Locate the cell with the specified text and output its (x, y) center coordinate. 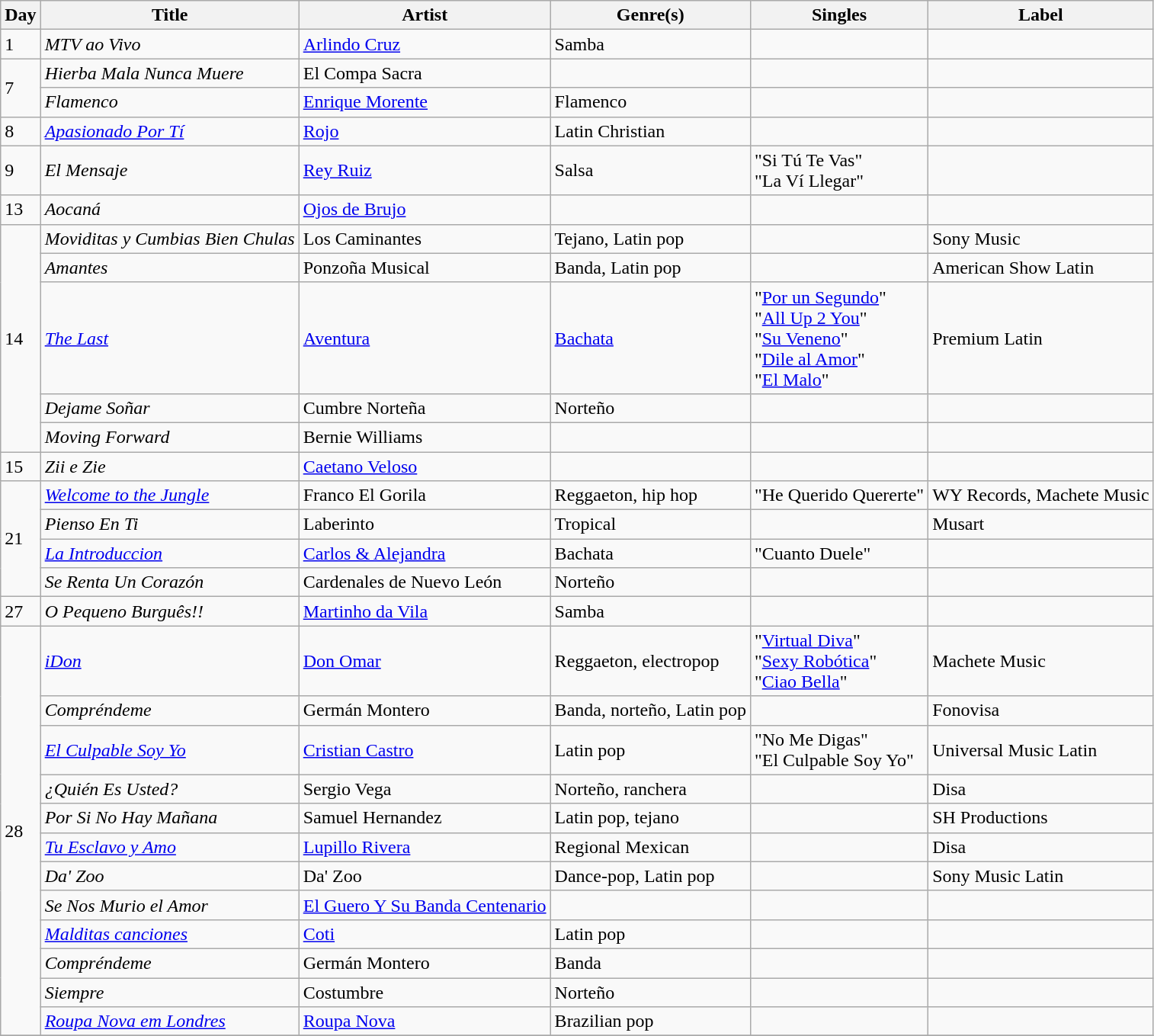
Rojo (425, 131)
Tropical (650, 524)
"Virtual Diva""Sexy Robótica""Ciao Bella" (838, 661)
Martinho da Vila (425, 611)
Universal Music Latin (1041, 750)
Latin Christian (650, 131)
Franco El Gorila (425, 496)
21 (21, 539)
Apasionado Por Tí (169, 131)
Title (169, 15)
28 (21, 831)
7 (21, 88)
Samuel Hernandez (425, 818)
Welcome to the Jungle (169, 496)
Regional Mexican (650, 847)
Ponzoña Musical (425, 268)
8 (21, 131)
Salsa (650, 171)
Tejano, Latin pop (650, 239)
Dejame Soñar (169, 408)
Lupillo Rivera (425, 847)
Reggaeton, electropop (650, 661)
Roupa Nova em Londres (169, 1022)
Caetano Veloso (425, 466)
Zii e Zie (169, 466)
9 (21, 171)
Aocaná (169, 210)
Sony Music Latin (1041, 876)
Hierba Mala Nunca Muere (169, 73)
Don Omar (425, 661)
Se Nos Murio el Amor (169, 905)
American Show Latin (1041, 268)
Rey Ruiz (425, 171)
Pienso En Ti (169, 524)
Banda, Latin pop (650, 268)
Banda (650, 963)
Malditas canciones (169, 934)
Genre(s) (650, 15)
Sergio Vega (425, 789)
Laberinto (425, 524)
El Compa Sacra (425, 73)
Siempre (169, 992)
"Si Tú Te Vas""La Ví Llegar" (838, 171)
Musart (1041, 524)
Moving Forward (169, 437)
Ojos de Brujo (425, 210)
"He Querido Quererte" (838, 496)
Cardenales de Nuevo León (425, 582)
El Mensaje (169, 171)
14 (21, 338)
1 (21, 44)
Bernie Williams (425, 437)
MTV ao Vivo (169, 44)
27 (21, 611)
Machete Music (1041, 661)
Day (21, 15)
Reggaeton, hip hop (650, 496)
Premium Latin (1041, 338)
Costumbre (425, 992)
Tu Esclavo y Amo (169, 847)
Dance-pop, Latin pop (650, 876)
Coti (425, 934)
Singles (838, 15)
WY Records, Machete Music (1041, 496)
Aventura (425, 338)
Moviditas y Cumbias Bien Chulas (169, 239)
O Pequeno Burguês!! (169, 611)
¿Quién Es Usted? (169, 789)
Arlindo Cruz (425, 44)
La Introduccion (169, 553)
iDon (169, 661)
Sony Music (1041, 239)
Enrique Morente (425, 102)
15 (21, 466)
Cristian Castro (425, 750)
SH Productions (1041, 818)
Cumbre Norteña (425, 408)
Banda, norteño, Latin pop (650, 710)
Roupa Nova (425, 1022)
Los Caminantes (425, 239)
"Por un Segundo""All Up 2 You""Su Veneno""Dile al Amor""El Malo" (838, 338)
Latin pop, tejano (650, 818)
Label (1041, 15)
Por Si No Hay Mañana (169, 818)
El Culpable Soy Yo (169, 750)
Amantes (169, 268)
Carlos & Alejandra (425, 553)
Brazilian pop (650, 1022)
El Guero Y Su Banda Centenario (425, 905)
"No Me Digas""El Culpable Soy Yo" (838, 750)
Fonovisa (1041, 710)
Se Renta Un Corazón (169, 582)
"Cuanto Duele" (838, 553)
Norteño, ranchera (650, 789)
Artist (425, 15)
The Last (169, 338)
13 (21, 210)
